Determine the [x, y] coordinate at the center of the cell enclosing the given text.  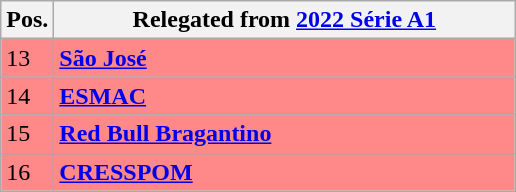
13 [28, 58]
Red Bull Bragantino [284, 134]
CRESSPOM [284, 172]
15 [28, 134]
16 [28, 172]
14 [28, 96]
São José [284, 58]
Relegated from 2022 Série A1 [284, 20]
Pos. [28, 20]
ESMAC [284, 96]
